From the cell containing the given text, extract its center point as [x, y] coordinate. 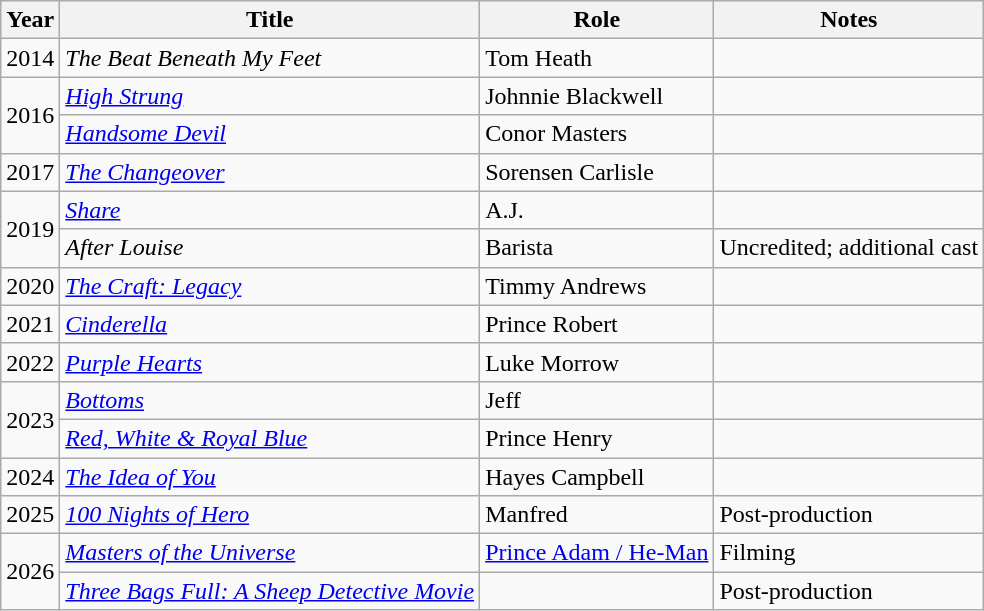
Year [30, 20]
Johnnie Blackwell [597, 96]
2022 [30, 362]
2016 [30, 115]
A.J. [597, 210]
Cinderella [270, 324]
Uncredited; additional cast [849, 248]
Three Bags Full: A Sheep Detective Movie [270, 591]
2014 [30, 58]
Tom Heath [597, 58]
The Beat Beneath My Feet [270, 58]
Share [270, 210]
Prince Adam / He-Man [597, 553]
Handsome Devil [270, 134]
Sorensen Carlisle [597, 172]
Purple Hearts [270, 362]
Jeff [597, 400]
100 Nights of Hero [270, 515]
Timmy Andrews [597, 286]
2019 [30, 229]
Red, White & Royal Blue [270, 438]
Luke Morrow [597, 362]
Role [597, 20]
2023 [30, 419]
Barista [597, 248]
2017 [30, 172]
2021 [30, 324]
Filming [849, 553]
High Strung [270, 96]
2024 [30, 477]
Title [270, 20]
Conor Masters [597, 134]
Hayes Campbell [597, 477]
After Louise [270, 248]
Prince Robert [597, 324]
The Changeover [270, 172]
The Craft: Legacy [270, 286]
The Idea of You [270, 477]
Prince Henry [597, 438]
2026 [30, 572]
Bottoms [270, 400]
Masters of the Universe [270, 553]
2025 [30, 515]
2020 [30, 286]
Notes [849, 20]
Manfred [597, 515]
